Find where the given text appears and provide that cell's center as (x, y) coordinate. 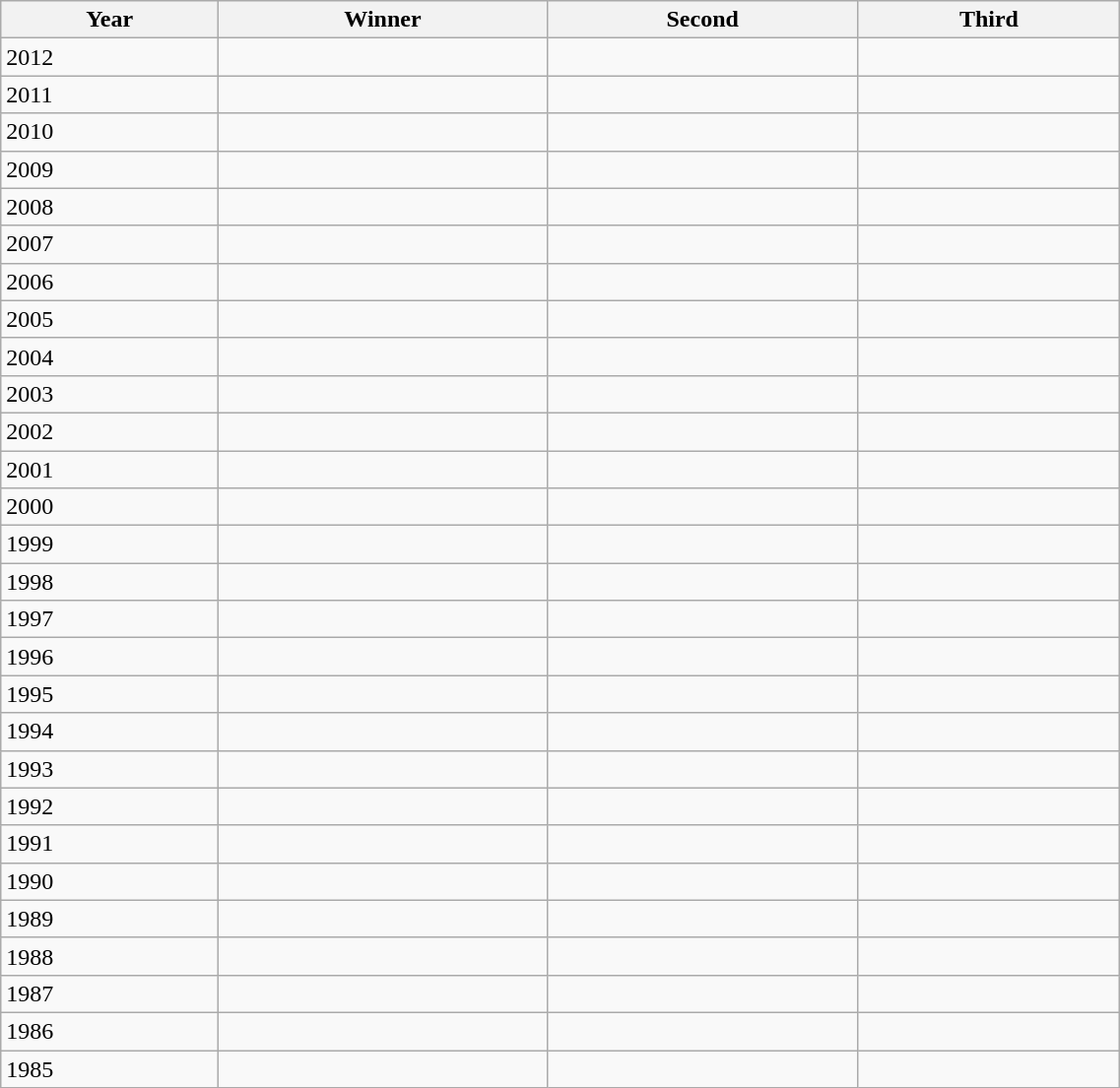
2006 (110, 282)
2011 (110, 95)
1993 (110, 769)
1998 (110, 582)
2005 (110, 319)
2003 (110, 394)
Winner (383, 20)
Third (989, 20)
Year (110, 20)
1989 (110, 919)
1995 (110, 694)
1990 (110, 881)
2007 (110, 244)
1991 (110, 844)
2008 (110, 207)
1999 (110, 544)
1994 (110, 732)
Second (702, 20)
1985 (110, 1068)
2004 (110, 356)
2000 (110, 507)
1986 (110, 1031)
1996 (110, 657)
2001 (110, 470)
2012 (110, 57)
1987 (110, 993)
1992 (110, 806)
2009 (110, 169)
1988 (110, 956)
1997 (110, 619)
2010 (110, 132)
2002 (110, 431)
